Return the [x, y] coordinate for the center point of the cell that contains the specified text.  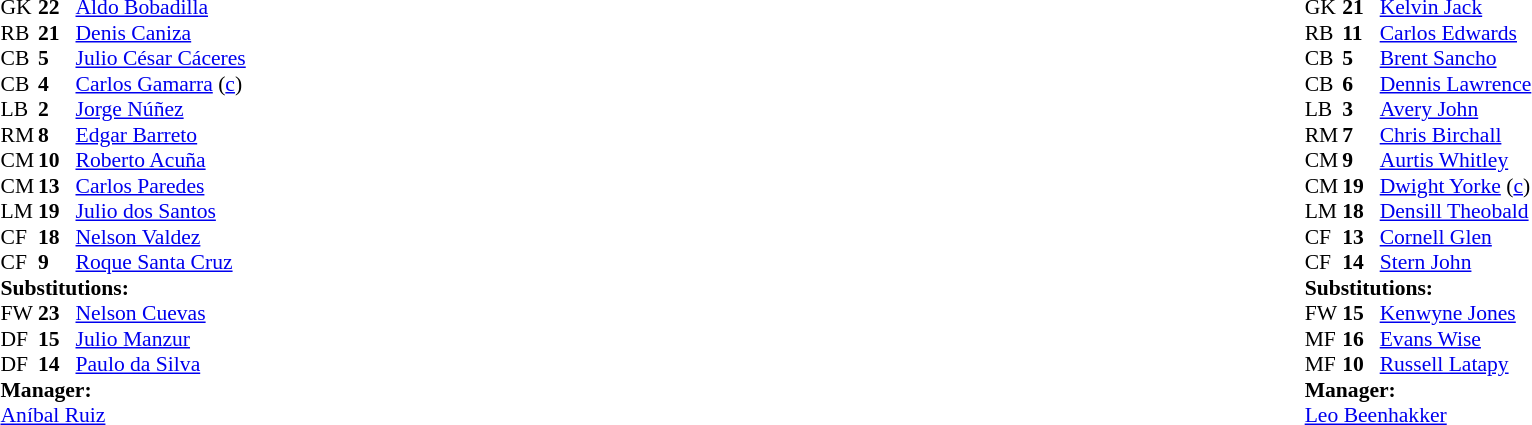
8 [57, 135]
7 [1361, 135]
Jorge Núñez [161, 109]
Edgar Barreto [161, 135]
Julio César Cáceres [161, 59]
Stern John [1456, 263]
Denis Caniza [161, 33]
Paulo da Silva [161, 365]
Julio dos Santos [161, 211]
Chris Birchall [1456, 135]
Nelson Valdez [161, 237]
Cornell Glen [1456, 237]
Kenwyne Jones [1456, 313]
Densill Theobald [1456, 211]
23 [57, 313]
Carlos Edwards [1456, 33]
21 [57, 33]
4 [57, 84]
6 [1361, 84]
Aurtis Whitley [1456, 161]
11 [1361, 33]
Avery John [1456, 109]
Roque Santa Cruz [161, 263]
Dennis Lawrence [1456, 84]
Roberto Acuña [161, 161]
Russell Latapy [1456, 365]
Brent Sancho [1456, 59]
Julio Manzur [161, 339]
2 [57, 109]
Dwight Yorke (c) [1456, 186]
Evans Wise [1456, 339]
Carlos Paredes [161, 186]
Carlos Gamarra (c) [161, 84]
3 [1361, 109]
16 [1361, 339]
Nelson Cuevas [161, 313]
